Identify which cell holds the provided text, then report its (x, y) central coordinate. 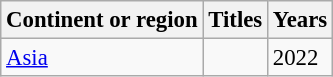
Years (300, 20)
2022 (300, 58)
Asia (102, 58)
Titles (236, 20)
Continent or region (102, 20)
